Determine the [x, y] coordinate at the center of the cell enclosing the given text.  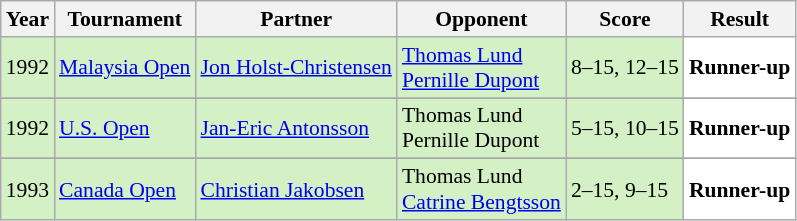
2–15, 9–15 [625, 190]
Christian Jakobsen [296, 190]
Tournament [124, 19]
Result [740, 19]
Year [28, 19]
Score [625, 19]
U.S. Open [124, 128]
Jan-Eric Antonsson [296, 128]
5–15, 10–15 [625, 128]
1993 [28, 190]
8–15, 12–15 [625, 68]
Malaysia Open [124, 68]
Thomas Lund Catrine Bengtsson [482, 190]
Jon Holst-Christensen [296, 68]
Partner [296, 19]
Canada Open [124, 190]
Opponent [482, 19]
